Return (X, Y) of the center of cell containing provided text 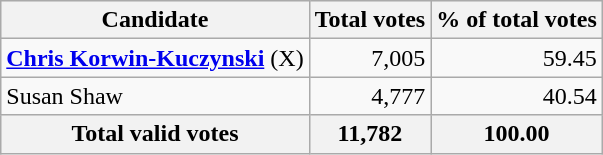
7,005 (370, 58)
% of total votes (517, 20)
Candidate (155, 20)
4,777 (370, 96)
40.54 (517, 96)
Total valid votes (155, 134)
Total votes (370, 20)
100.00 (517, 134)
59.45 (517, 58)
11,782 (370, 134)
Chris Korwin-Kuczynski (X) (155, 58)
Susan Shaw (155, 96)
